From the cell containing the given text, extract its center point as [X, Y] coordinate. 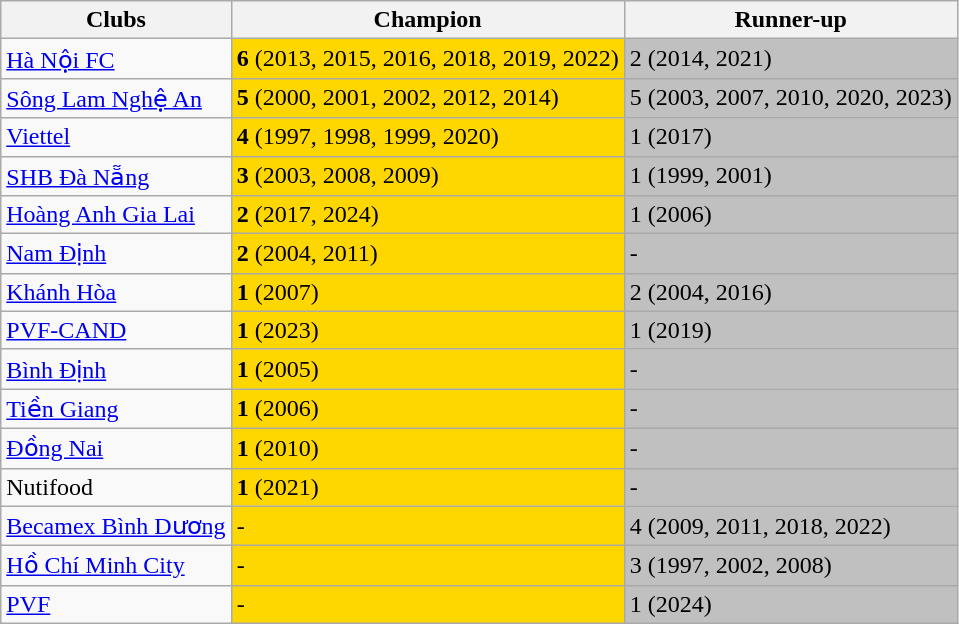
1 (2023) [428, 330]
5 (2000, 2001, 2002, 2012, 2014) [428, 98]
Runner-up [790, 20]
3 (2003, 2008, 2009) [428, 176]
1 (2017) [790, 137]
3 (1997, 2002, 2008) [790, 566]
1 (2007) [428, 292]
5 (2003, 2007, 2010, 2020, 2023) [790, 98]
Hồ Chí Minh City [116, 566]
1 (2021) [428, 487]
2 (2004, 2016) [790, 292]
6 (2013, 2015, 2016, 2018, 2019, 2022) [428, 59]
Hoàng Anh Gia Lai [116, 215]
1 (2010) [428, 448]
PVF-CAND [116, 330]
Tiền Giang [116, 409]
4 (1997, 1998, 1999, 2020) [428, 137]
Clubs [116, 20]
2 (2014, 2021) [790, 59]
Nam Định [116, 254]
1 (2005) [428, 369]
Khánh Hòa [116, 292]
1 (2019) [790, 330]
Đồng Nai [116, 448]
Sông Lam Nghệ An [116, 98]
Hà Nội FC [116, 59]
Champion [428, 20]
Becamex Bình Dương [116, 526]
1 (1999, 2001) [790, 176]
2 (2004, 2011) [428, 254]
1 (2024) [790, 604]
Bình Định [116, 369]
Nutifood [116, 487]
4 (2009, 2011, 2018, 2022) [790, 526]
2 (2017, 2024) [428, 215]
Viettel [116, 137]
PVF [116, 604]
SHB Đà Nẵng [116, 176]
